Identify which cell holds the provided text, then report its (X, Y) central coordinate. 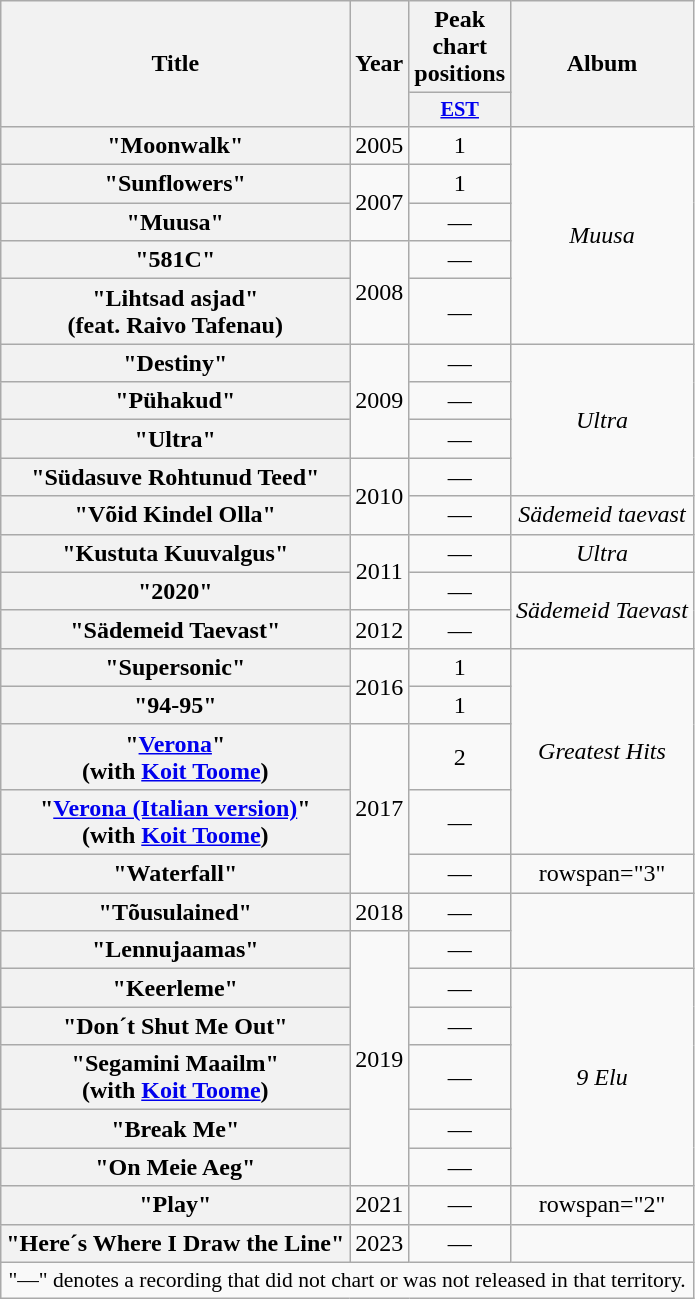
Year (380, 64)
"Waterfall" (176, 874)
"Break Me" (176, 1129)
Album (602, 64)
2021 (380, 1205)
"Lennujaamas" (176, 950)
"Pühakud" (176, 401)
"Verona (Italian version)"(with Koit Toome) (176, 822)
2008 (380, 292)
rowspan="2" (602, 1205)
"581C" (176, 260)
"Lihtsad asjad"(feat. Raivo Tafenau) (176, 312)
"—" denotes a recording that did not chart or was not released in that territory. (348, 1280)
2009 (380, 401)
"Tõusulained" (176, 912)
"Here´s Where I Draw the Line" (176, 1243)
"Südasuve Rohtunud Teed" (176, 477)
"On Meie Aeg" (176, 1167)
Title (176, 64)
Sädemeid Taevast (602, 610)
2005 (380, 145)
"Moonwalk" (176, 145)
"Segamini Maailm"(with Koit Toome) (176, 1078)
2017 (380, 808)
"Kustuta Kuuvalgus" (176, 553)
"Don´t Shut Me Out" (176, 1026)
EST (460, 110)
"Supersonic" (176, 667)
2018 (380, 912)
2012 (380, 629)
Sädemeid taevast (602, 515)
"Ultra" (176, 439)
"Destiny" (176, 363)
Muusa (602, 234)
Greatest Hits (602, 751)
Peak chart positions (460, 47)
2007 (380, 203)
2023 (380, 1243)
"Verona"(with Koit Toome) (176, 756)
2016 (380, 686)
"Võid Kindel Olla" (176, 515)
rowspan="3" (602, 874)
"Sädemeid Taevast" (176, 629)
9 Elu (602, 1078)
"Sunflowers" (176, 184)
"Muusa" (176, 222)
"Keerleme" (176, 988)
2010 (380, 496)
"94-95" (176, 705)
2011 (380, 572)
2 (460, 756)
"Play" (176, 1205)
"2020" (176, 591)
2019 (380, 1058)
